Provide the [x, y] coordinate of the cell's center where the given text is located.  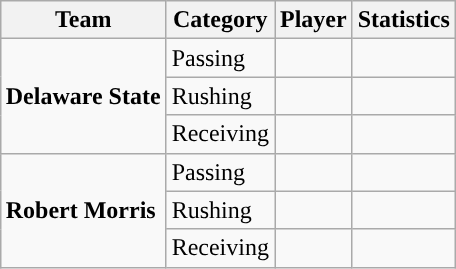
Team [83, 20]
Statistics [404, 20]
Robert Morris [83, 210]
Delaware State [83, 96]
Player [313, 20]
Category [220, 20]
